Extract the (X, Y) coordinate from the center of the cell holding the provided text.  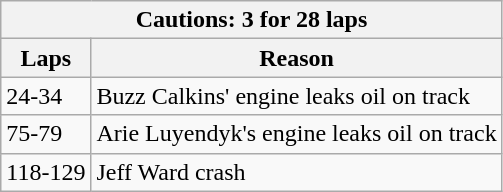
Reason (296, 58)
Laps (46, 58)
Jeff Ward crash (296, 172)
Cautions: 3 for 28 laps (252, 20)
24-34 (46, 96)
75-79 (46, 134)
Buzz Calkins' engine leaks oil on track (296, 96)
Arie Luyendyk's engine leaks oil on track (296, 134)
118-129 (46, 172)
